Identify which cell holds the provided text, then report its (X, Y) central coordinate. 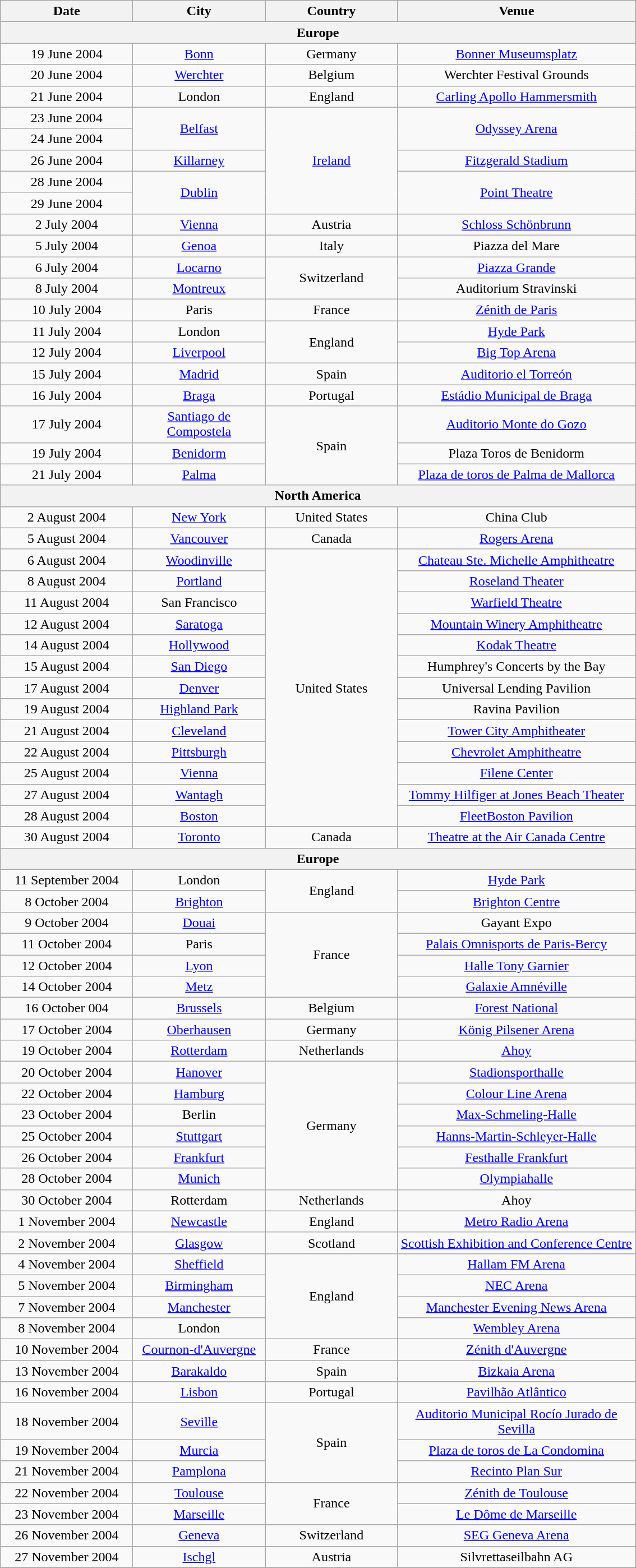
5 August 2004 (67, 538)
Frankfurt (199, 1157)
21 July 2004 (67, 474)
4 November 2004 (67, 1264)
Liverpool (199, 353)
14 August 2004 (67, 645)
6 July 2004 (67, 268)
11 September 2004 (67, 880)
26 October 2004 (67, 1157)
Oberhausen (199, 1030)
China Club (517, 517)
Zénith de Paris (517, 310)
Benidorm (199, 453)
Woodinville (199, 560)
Ischgl (199, 1557)
Hamburg (199, 1094)
Murcia (199, 1450)
12 October 2004 (67, 965)
Plaza de toros de La Condomina (517, 1450)
Madrid (199, 374)
Portland (199, 581)
Tower City Amphitheater (517, 731)
Vancouver (199, 538)
19 November 2004 (67, 1450)
13 November 2004 (67, 1371)
Boston (199, 816)
12 August 2004 (67, 624)
Wembley Arena (517, 1329)
Venue (517, 11)
Genoa (199, 246)
28 June 2004 (67, 182)
Hanns-Martin-Schleyer-Halle (517, 1136)
8 July 2004 (67, 289)
Silvrettaseilbahn AG (517, 1557)
Toronto (199, 837)
Festhalle Frankfurt (517, 1157)
Tommy Hilfiger at Jones Beach Theater (517, 795)
Galaxie Amnéville (517, 987)
Theatre at the Air Canada Centre (517, 837)
Locarno (199, 268)
FleetBoston Pavilion (517, 816)
Schloss Schönbrunn (517, 224)
Santiago de Compostela (199, 424)
Kodak Theatre (517, 645)
Piazza Grande (517, 268)
Hanover (199, 1072)
28 August 2004 (67, 816)
Scotland (331, 1243)
Manchester Evening News Arena (517, 1307)
23 June 2004 (67, 118)
North America (318, 496)
Colour Line Arena (517, 1094)
Estádio Municipal de Braga (517, 395)
26 June 2004 (67, 160)
Stadionsporthalle (517, 1072)
Warfield Theatre (517, 602)
Belfast (199, 128)
Bonn (199, 54)
San Diego (199, 667)
Barakaldo (199, 1371)
Killarney (199, 160)
6 August 2004 (67, 560)
Douai (199, 923)
26 November 2004 (67, 1535)
16 October 004 (67, 1008)
Olympiahalle (517, 1179)
New York (199, 517)
Wantagh (199, 795)
2 August 2004 (67, 517)
Metro Radio Arena (517, 1221)
Munich (199, 1179)
Scottish Exhibition and Conference Centre (517, 1243)
Forest National (517, 1008)
10 November 2004 (67, 1350)
28 October 2004 (67, 1179)
2 November 2004 (67, 1243)
Manchester (199, 1307)
Denver (199, 688)
Mountain Winery Amphitheatre (517, 624)
Lyon (199, 965)
5 July 2004 (67, 246)
Metz (199, 987)
Fitzgerald Stadium (517, 160)
23 October 2004 (67, 1115)
Le Dôme de Marseille (517, 1514)
7 November 2004 (67, 1307)
16 July 2004 (67, 395)
Filene Center (517, 773)
Highland Park (199, 709)
San Francisco (199, 602)
Zénith d'Auvergne (517, 1350)
Birmingham (199, 1285)
20 June 2004 (67, 75)
27 August 2004 (67, 795)
Plaza de toros de Palma de Mallorca (517, 474)
27 November 2004 (67, 1557)
Montreux (199, 289)
Roseland Theater (517, 581)
8 August 2004 (67, 581)
15 July 2004 (67, 374)
22 August 2004 (67, 752)
10 July 2004 (67, 310)
8 November 2004 (67, 1329)
19 July 2004 (67, 453)
Brighton Centre (517, 901)
17 August 2004 (67, 688)
Seville (199, 1421)
Toulouse (199, 1493)
1 November 2004 (67, 1221)
Auditorio Monte do Gozo (517, 424)
Sheffield (199, 1264)
Big Top Arena (517, 353)
30 August 2004 (67, 837)
König Pilsener Arena (517, 1030)
Werchter Festival Grounds (517, 75)
Werchter (199, 75)
11 August 2004 (67, 602)
Brighton (199, 901)
25 October 2004 (67, 1136)
20 October 2004 (67, 1072)
Piazza del Mare (517, 246)
Bonner Museumsplatz (517, 54)
Glasgow (199, 1243)
25 August 2004 (67, 773)
Berlin (199, 1115)
24 June 2004 (67, 139)
Pittsburgh (199, 752)
Odyssey Arena (517, 128)
2 July 2004 (67, 224)
NEC Arena (517, 1285)
Zénith de Toulouse (517, 1493)
Humphrey's Concerts by the Bay (517, 667)
Pavilhão Atlântico (517, 1392)
Cleveland (199, 731)
Cournon-d'Auvergne (199, 1350)
Hallam FM Arena (517, 1264)
8 October 2004 (67, 901)
23 November 2004 (67, 1514)
Rogers Arena (517, 538)
Marseille (199, 1514)
Max-Schmeling-Halle (517, 1115)
Palma (199, 474)
Lisbon (199, 1392)
Bizkaia Arena (517, 1371)
Stuttgart (199, 1136)
15 August 2004 (67, 667)
Ireland (331, 160)
29 June 2004 (67, 203)
Palais Omnisports de Paris-Bercy (517, 944)
14 October 2004 (67, 987)
17 July 2004 (67, 424)
Hollywood (199, 645)
9 October 2004 (67, 923)
Universal Lending Pavilion (517, 688)
Brussels (199, 1008)
Saratoga (199, 624)
12 July 2004 (67, 353)
Italy (331, 246)
19 October 2004 (67, 1051)
16 November 2004 (67, 1392)
Gayant Expo (517, 923)
Date (67, 11)
11 July 2004 (67, 331)
Geneva (199, 1535)
17 October 2004 (67, 1030)
Recinto Plan Sur (517, 1472)
Auditorio Municipal Rocío Jurado de Sevilla (517, 1421)
21 August 2004 (67, 731)
SEG Geneva Arena (517, 1535)
18 November 2004 (67, 1421)
City (199, 11)
19 August 2004 (67, 709)
22 October 2004 (67, 1094)
Chevrolet Amphitheatre (517, 752)
Newcastle (199, 1221)
5 November 2004 (67, 1285)
11 October 2004 (67, 944)
22 November 2004 (67, 1493)
21 November 2004 (67, 1472)
Carling Apollo Hammersmith (517, 96)
Country (331, 11)
Auditorio el Torreón (517, 374)
19 June 2004 (67, 54)
21 June 2004 (67, 96)
Pamplona (199, 1472)
Ravina Pavilion (517, 709)
Plaza Toros de Benidorm (517, 453)
Braga (199, 395)
Halle Tony Garnier (517, 965)
Chateau Ste. Michelle Amphitheatre (517, 560)
30 October 2004 (67, 1200)
Point Theatre (517, 192)
Dublin (199, 192)
Auditorium Stravinski (517, 289)
